Detect which cell encompasses the target text, then output its (x, y) center coordinate. 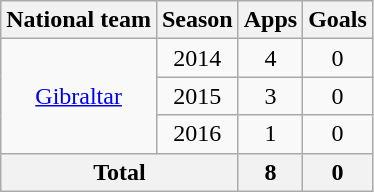
4 (270, 58)
3 (270, 96)
Goals (338, 20)
Gibraltar (79, 96)
2014 (197, 58)
Total (120, 172)
2016 (197, 134)
Season (197, 20)
1 (270, 134)
Apps (270, 20)
2015 (197, 96)
National team (79, 20)
8 (270, 172)
